Capture the cell that displays the provided text and extract its [x, y] central coordinate. 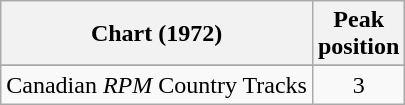
Chart (1972) [157, 34]
Canadian RPM Country Tracks [157, 85]
3 [358, 85]
Peakposition [358, 34]
